Return (x, y) of the center of cell containing provided text 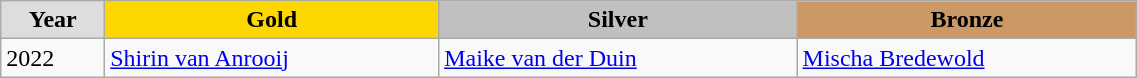
Gold (272, 20)
Mischa Bredewold (967, 58)
Year (53, 20)
Shirin van Anrooij (272, 58)
Silver (618, 20)
2022 (53, 58)
Bronze (967, 20)
Maike van der Duin (618, 58)
